For the text-containing cell, return its midpoint in [x, y] coordinate format. 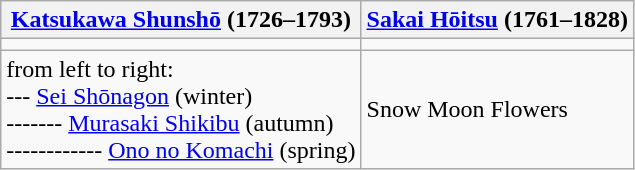
Sakai Hōitsu (1761–1828) [497, 20]
from left to right:--- Sei Shōnagon (winter)------- Murasaki Shikibu (autumn)------------ Ono no Komachi (spring) [181, 110]
Snow Moon Flowers [497, 110]
Katsukawa Shunshō (1726–1793) [181, 20]
